Detect which cell encompasses the target text, then output its [X, Y] center coordinate. 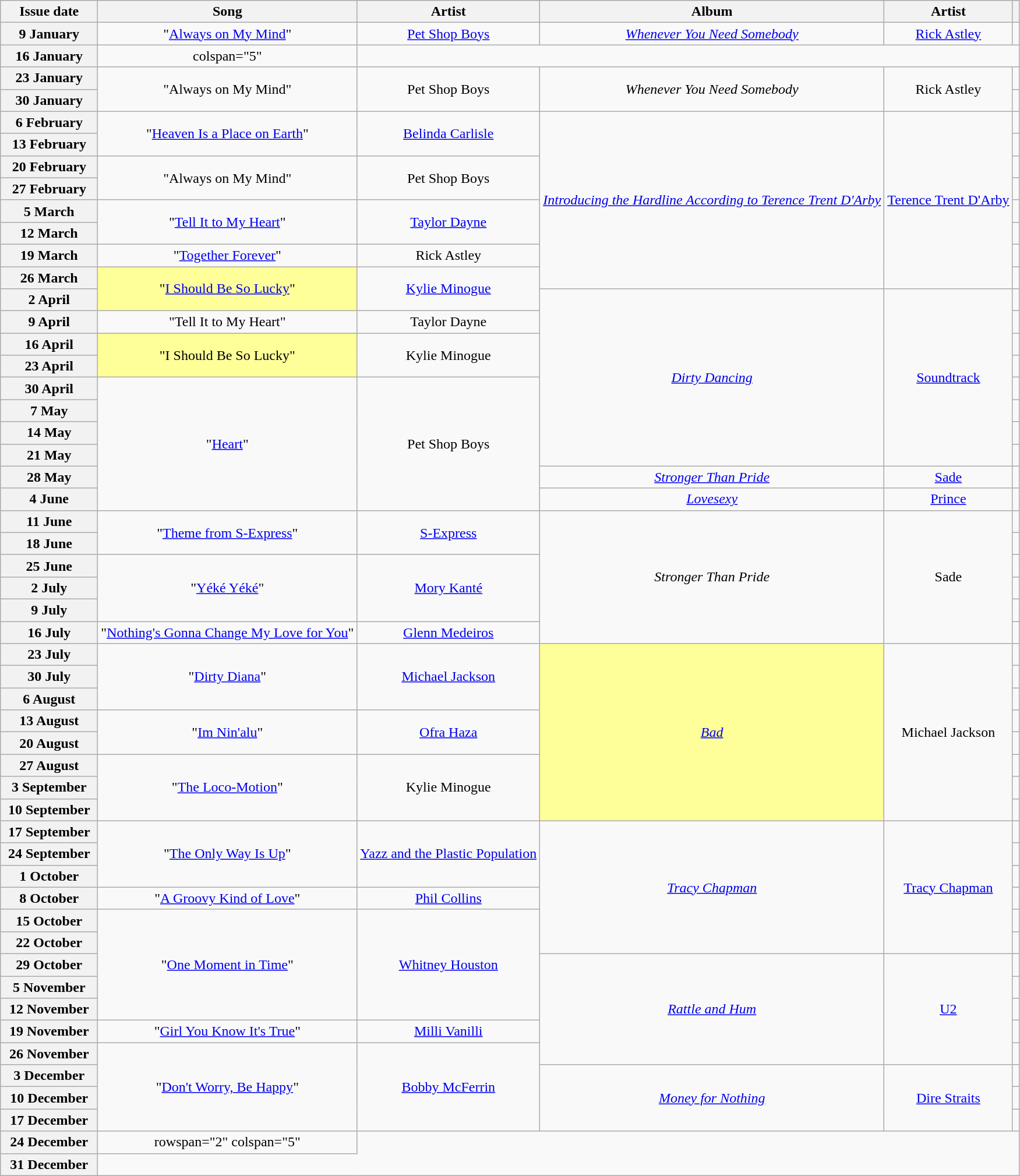
colspan="5" [227, 56]
"Don't Worry, Be Happy" [227, 1087]
20 February [49, 167]
Whitney Houston [449, 965]
19 November [49, 1032]
29 October [49, 965]
Ofra Haza [449, 732]
"The Loco-Motion" [227, 787]
Prince [948, 499]
12 March [49, 233]
rowspan="2" colspan="5" [227, 1142]
18 June [49, 543]
25 June [49, 566]
"Girl You Know It's True" [227, 1032]
3 December [49, 1076]
13 August [49, 721]
Lovesexy [712, 499]
14 May [49, 433]
21 May [49, 455]
Issue date [49, 12]
5 March [49, 211]
27 February [49, 189]
10 September [49, 810]
Terence Trent D'Arby [948, 200]
16 January [49, 56]
16 July [49, 632]
30 January [49, 100]
2 April [49, 300]
9 January [49, 34]
9 April [49, 322]
Glenn Medeiros [449, 632]
Album [712, 12]
"Heart" [227, 444]
Belinda Carlisle [449, 133]
16 April [49, 344]
30 April [49, 389]
22 October [49, 942]
Milli Vanilli [449, 1032]
30 July [49, 677]
"Im Nin'alu" [227, 732]
3 September [49, 787]
U2 [948, 1009]
11 June [49, 521]
5 November [49, 987]
Bad [712, 732]
Dirty Dancing [712, 377]
23 April [49, 366]
8 October [49, 898]
"Nothing's Gonna Change My Love for You" [227, 632]
23 January [49, 78]
27 August [49, 765]
Rattle and Hum [712, 1009]
4 June [49, 499]
Song [227, 12]
26 March [49, 278]
"One Moment in Time" [227, 965]
7 May [49, 411]
Mory Kanté [449, 588]
2 July [49, 588]
S-Express [449, 532]
6 February [49, 122]
12 November [49, 1009]
Phil Collins [449, 898]
10 December [49, 1098]
24 December [49, 1142]
"A Groovy Kind of Love" [227, 898]
15 October [49, 920]
Money for Nothing [712, 1098]
17 December [49, 1120]
17 September [49, 832]
"Heaven Is a Place on Earth" [227, 133]
19 March [49, 255]
6 August [49, 699]
"Together Forever" [227, 255]
26 November [49, 1054]
"Dirty Diana" [227, 677]
"The Only Way Is Up" [227, 854]
28 May [49, 477]
9 July [49, 610]
31 December [49, 1164]
Dire Straits [948, 1098]
"Yéké Yéké" [227, 588]
24 September [49, 854]
23 July [49, 655]
Bobby McFerrin [449, 1087]
"Theme from S-Express" [227, 532]
20 August [49, 743]
Soundtrack [948, 377]
Yazz and the Plastic Population [449, 854]
1 October [49, 876]
13 February [49, 144]
Introducing the Hardline According to Terence Trent D'Arby [712, 200]
